Determine the [X, Y] coordinate at the center of the cell enclosing the given text.  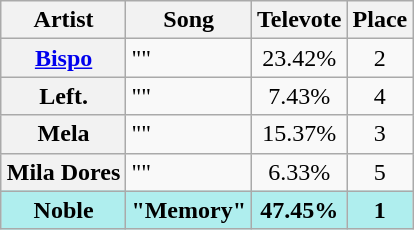
Televote [300, 20]
3 [380, 134]
Mila Dores [64, 172]
5 [380, 172]
Place [380, 20]
"Memory" [189, 210]
Artist [64, 20]
Song [189, 20]
47.45% [300, 210]
2 [380, 58]
1 [380, 210]
Noble [64, 210]
Mela [64, 134]
23.42% [300, 58]
Bispo [64, 58]
6.33% [300, 172]
7.43% [300, 96]
4 [380, 96]
Left. [64, 96]
15.37% [300, 134]
